Return (X, Y) of the center of cell containing provided text 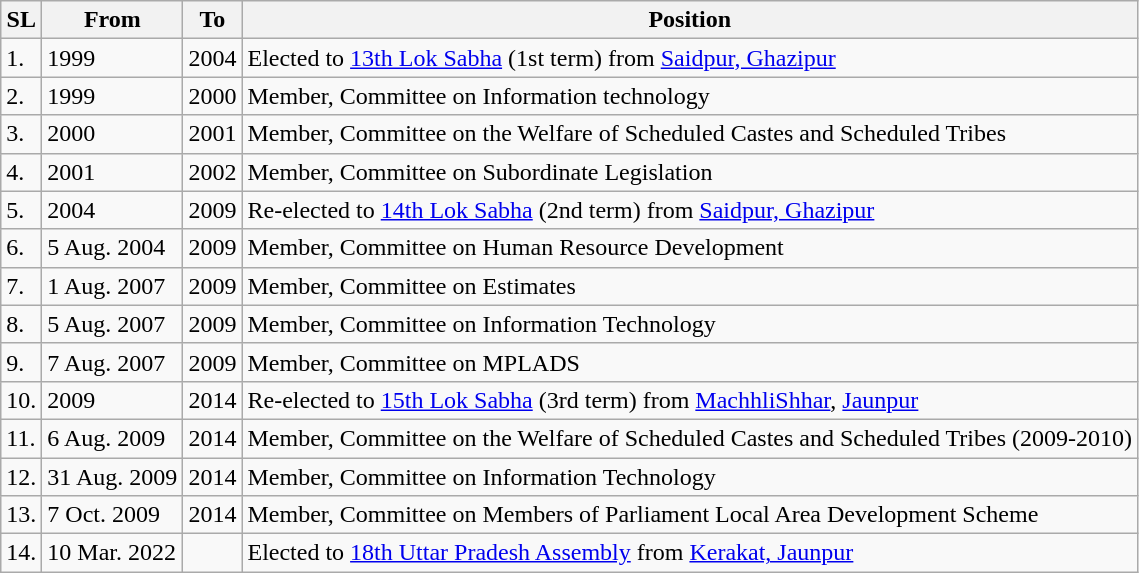
14. (22, 553)
SL (22, 20)
11. (22, 438)
31 Aug. 2009 (112, 477)
4. (22, 172)
5. (22, 210)
Member, Committee on Information technology (690, 96)
6 Aug. 2009 (112, 438)
10 Mar. 2022 (112, 553)
5 Aug. 2004 (112, 248)
Elected to 18th Uttar Pradesh Assembly from Kerakat, Jaunpur (690, 553)
2002 (212, 172)
Member, Committee on the Welfare of Scheduled Castes and Scheduled Tribes (690, 134)
Re-elected to 15th Lok Sabha (3rd term) from MachhliShhar, Jaunpur (690, 400)
6. (22, 248)
9. (22, 362)
8. (22, 324)
12. (22, 477)
To (212, 20)
2. (22, 96)
10. (22, 400)
5 Aug. 2007 (112, 324)
1 Aug. 2007 (112, 286)
Elected to 13th Lok Sabha (1st term) from Saidpur, Ghazipur (690, 58)
From (112, 20)
Member, Committee on Human Resource Development (690, 248)
3. (22, 134)
Re-elected to 14th Lok Sabha (2nd term) from Saidpur, Ghazipur (690, 210)
Member, Committee on the Welfare of Scheduled Castes and Scheduled Tribes (2009-2010) (690, 438)
7 Aug. 2007 (112, 362)
1. (22, 58)
7. (22, 286)
Member, Committee on MPLADS (690, 362)
Member, Committee on Members of Parliament Local Area Development Scheme (690, 515)
Member, Committee on Subordinate Legislation (690, 172)
Member, Committee on Estimates (690, 286)
Position (690, 20)
13. (22, 515)
7 Oct. 2009 (112, 515)
